For the text-containing cell, return its midpoint in [x, y] coordinate format. 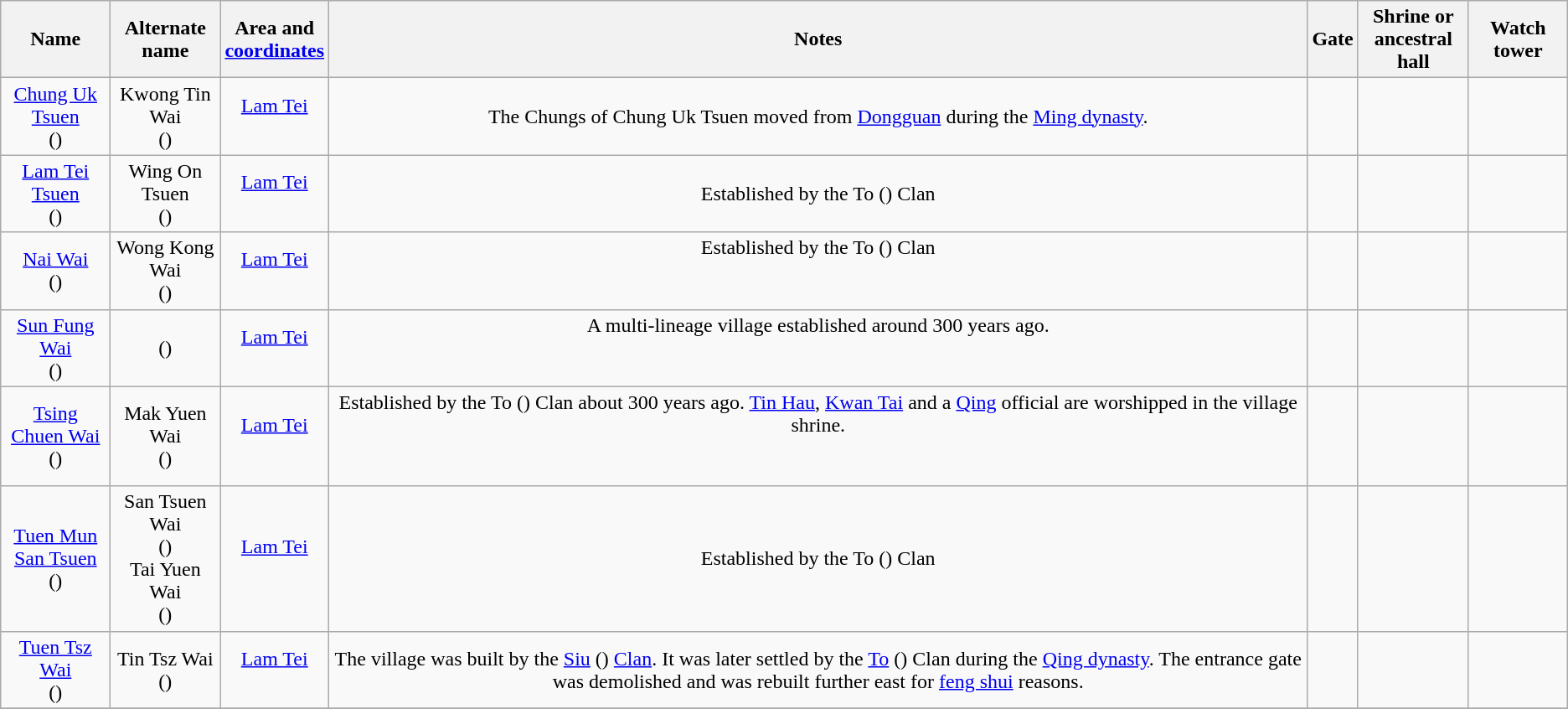
Chung Uk Tsuen() [55, 116]
Established by the To () Clan about 300 years ago. Tin Hau, Kwan Tai and a Qing official are worshipped in the village shrine. [818, 436]
Tuen Tsz Wai() [55, 670]
Name [55, 39]
Area andcoordinates [275, 39]
A multi-lineage village established around 300 years ago. [818, 348]
Tin Tsz Wai() [166, 670]
Gate [1333, 39]
Watch tower [1518, 39]
San Tsuen Wai()Tai Yuen Wai() [166, 558]
() [166, 348]
Tuen Mun San Tsuen() [55, 558]
Nai Wai() [55, 271]
Lam Tei Tsuen() [55, 194]
Wong Kong Wai() [166, 271]
Sun Fung Wai() [55, 348]
The Chungs of Chung Uk Tsuen moved from Dongguan during the Ming dynasty. [818, 116]
Alternate name [166, 39]
Mak Yuen Wai() [166, 436]
Shrine orancestral hall [1413, 39]
Tsing Chuen Wai() [55, 436]
Wing On Tsuen() [166, 194]
Notes [818, 39]
Kwong Tin Wai() [166, 116]
